Capture the cell that displays the provided text and extract its (x, y) central coordinate. 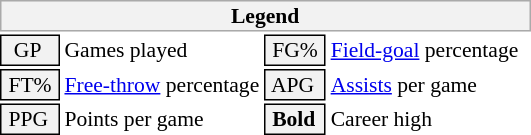
Games played (162, 50)
Free-throw percentage (162, 85)
APG (295, 85)
GP (30, 50)
FT% (30, 85)
Field-goal percentage (430, 50)
FG% (295, 50)
Assists per game (430, 85)
Legend (265, 16)
